Search for the cell housing the specified text and yield its [x, y] center coordinate. 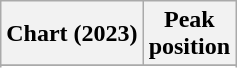
Peakposition [189, 34]
Chart (2023) [72, 34]
